Scan for the cell matching the given text and deliver its [X, Y] coordinate at center. 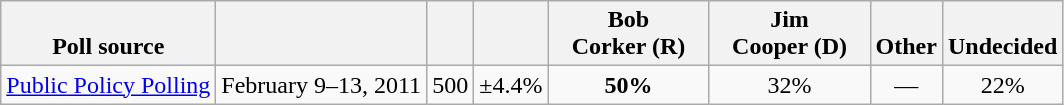
50% [628, 85]
February 9–13, 2011 [322, 85]
BobCorker (R) [628, 34]
500 [450, 85]
±4.4% [511, 85]
Public Policy Polling [108, 85]
JimCooper (D) [790, 34]
— [906, 85]
Poll source [108, 34]
32% [790, 85]
Other [906, 34]
22% [1002, 85]
Undecided [1002, 34]
